Locate the cell with the specified text and output its [X, Y] center coordinate. 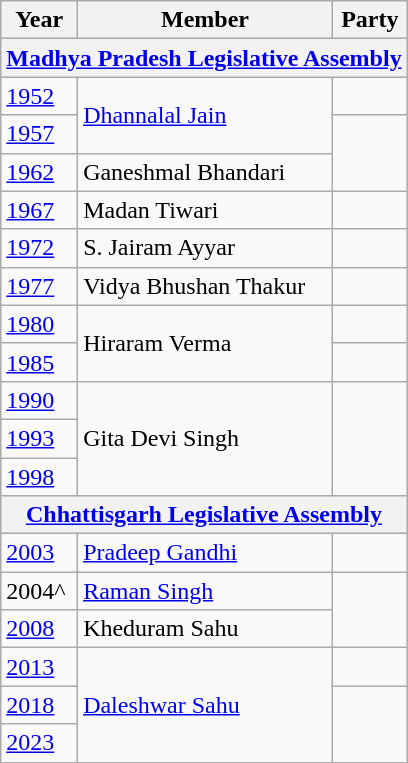
Party [370, 20]
Member [206, 20]
2013 [40, 667]
1952 [40, 96]
2023 [40, 743]
Year [40, 20]
1977 [40, 286]
2008 [40, 629]
Gita Devi Singh [206, 438]
1962 [40, 172]
Dhannalal Jain [206, 115]
Chhattisgarh Legislative Assembly [204, 515]
Kheduram Sahu [206, 629]
1990 [40, 400]
Daleshwar Sahu [206, 705]
Madhya Pradesh Legislative Assembly [204, 58]
1993 [40, 438]
1957 [40, 134]
1967 [40, 210]
Ganeshmal Bhandari [206, 172]
Raman Singh [206, 591]
S. Jairam Ayyar [206, 248]
2004^ [40, 591]
1972 [40, 248]
Hiraram Verma [206, 343]
1998 [40, 477]
Vidya Bhushan Thakur [206, 286]
1980 [40, 324]
Madan Tiwari [206, 210]
2018 [40, 705]
1985 [40, 362]
Pradeep Gandhi [206, 553]
2003 [40, 553]
